From the cell containing the given text, extract its center point as (X, Y) coordinate. 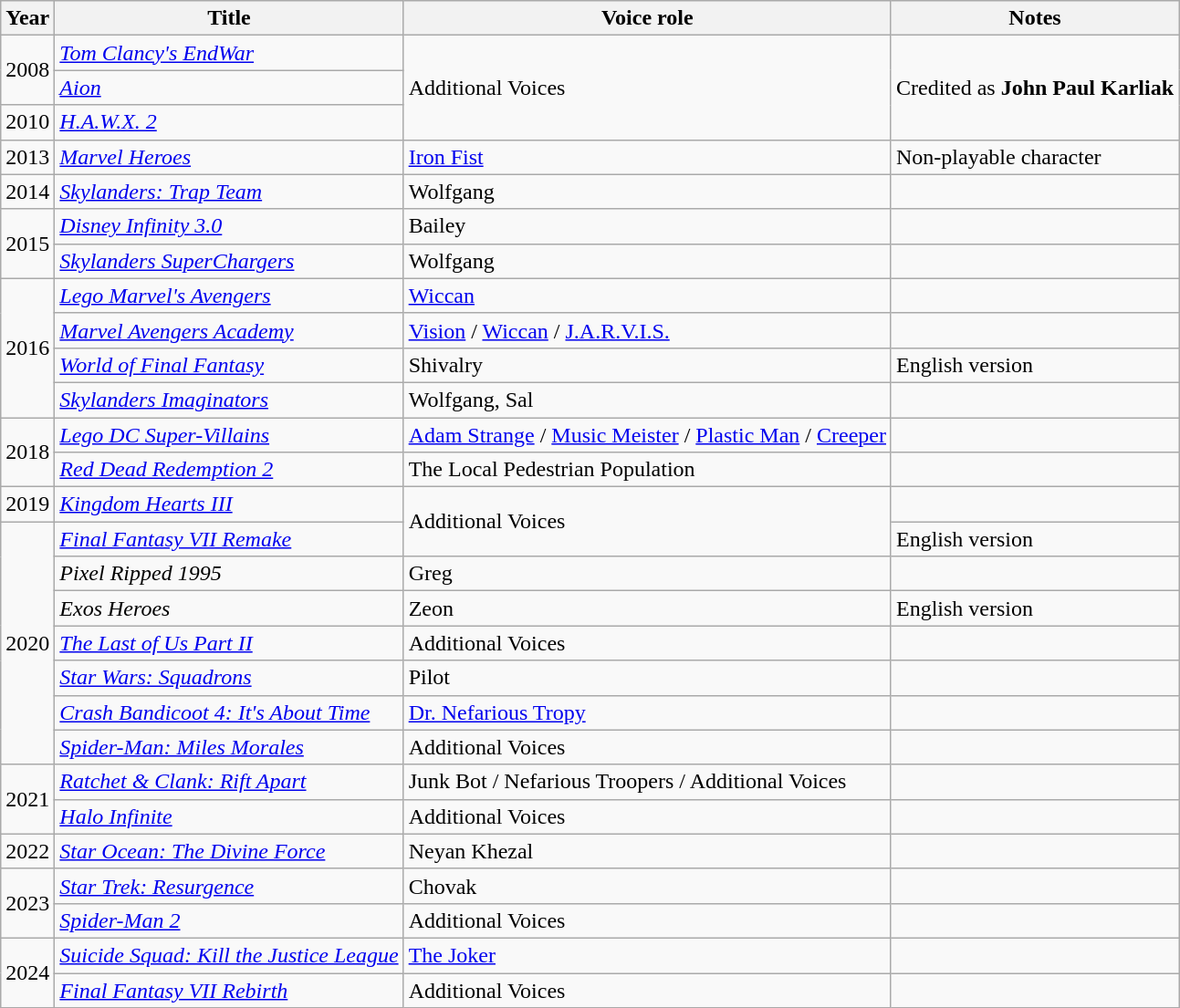
Kingdom Hearts III (229, 504)
Wolfgang, Sal (647, 400)
Lego Marvel's Avengers (229, 296)
Chovak (647, 886)
2015 (27, 244)
2021 (27, 799)
Bailey (647, 226)
Ratchet & Clank: Rift Apart (229, 782)
Shivalry (647, 365)
Red Dead Redemption 2 (229, 470)
Non-playable character (1035, 157)
Exos Heroes (229, 608)
Aion (229, 88)
H.A.W.X. 2 (229, 122)
Greg (647, 574)
Marvel Heroes (229, 157)
Final Fantasy VII Rebirth (229, 990)
Pilot (647, 678)
2010 (27, 122)
Spider-Man: Miles Morales (229, 747)
Crash Bandicoot 4: It's About Time (229, 712)
2018 (27, 452)
2023 (27, 903)
Marvel Avengers Academy (229, 330)
Adam Strange / Music Meister / Plastic Man / Creeper (647, 435)
Halo Infinite (229, 816)
Dr. Nefarious Tropy (647, 712)
2008 (27, 70)
Skylanders Imaginators (229, 400)
Tom Clancy's EndWar (229, 53)
Junk Bot / Nefarious Troopers / Additional Voices (647, 782)
Skylanders SuperChargers (229, 261)
Wiccan (647, 296)
Neyan Khezal (647, 851)
Final Fantasy VII Remake (229, 539)
Vision / Wiccan / J.A.R.V.I.S. (647, 330)
Star Ocean: The Divine Force (229, 851)
Spider-Man 2 (229, 920)
Suicide Squad: Kill the Justice League (229, 955)
2024 (27, 972)
The Local Pedestrian Population (647, 470)
Voice role (647, 18)
Notes (1035, 18)
2020 (27, 643)
2019 (27, 504)
World of Final Fantasy (229, 365)
Iron Fist (647, 157)
Pixel Ripped 1995 (229, 574)
The Joker (647, 955)
2022 (27, 851)
The Last of Us Part II (229, 643)
Disney Infinity 3.0 (229, 226)
Zeon (647, 608)
Credited as John Paul Karliak (1035, 88)
Title (229, 18)
Lego DC Super-Villains (229, 435)
2014 (27, 192)
Skylanders: Trap Team (229, 192)
2016 (27, 348)
Star Trek: Resurgence (229, 886)
Year (27, 18)
Star Wars: Squadrons (229, 678)
2013 (27, 157)
